Return the (x, y) coordinate for the center point of the cell that contains the specified text.  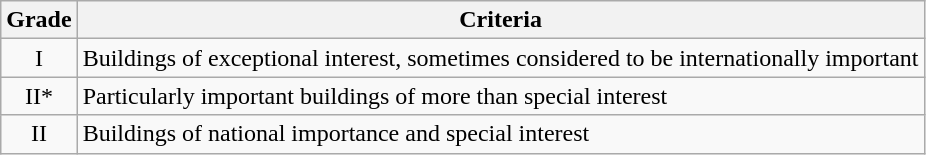
Buildings of exceptional interest, sometimes considered to be internationally important (500, 58)
Buildings of national importance and special interest (500, 134)
I (39, 58)
Criteria (500, 20)
Grade (39, 20)
II (39, 134)
II* (39, 96)
Particularly important buildings of more than special interest (500, 96)
